Capture the cell that displays the provided text and extract its [X, Y] central coordinate. 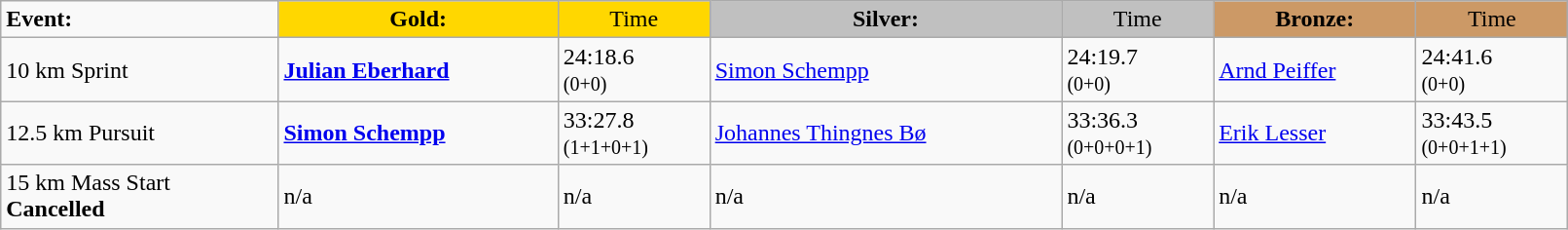
Julian Eberhard [419, 70]
24:41.6(0+0) [1492, 70]
33:27.8(1+1+0+1) [634, 133]
Event: [140, 19]
33:36.3(0+0+0+1) [1138, 133]
15 km Mass StartCancelled [140, 197]
Silver: [886, 19]
24:18.6(0+0) [634, 70]
12.5 km Pursuit [140, 133]
24:19.7(0+0) [1138, 70]
Arnd Peiffer [1315, 70]
Gold: [419, 19]
Johannes Thingnes Bø [886, 133]
Bronze: [1315, 19]
33:43.5(0+0+1+1) [1492, 133]
10 km Sprint [140, 70]
Erik Lesser [1315, 133]
